Output the (x, y) coordinate of the center of the cell containing the given text.  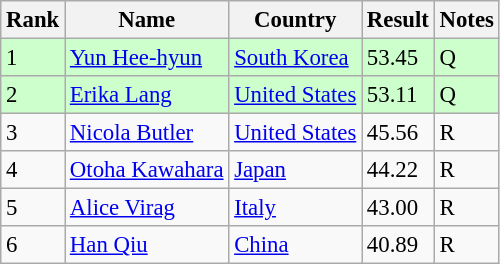
40.89 (398, 245)
Erika Lang (147, 95)
South Korea (296, 58)
Italy (296, 208)
44.22 (398, 170)
Yun Hee-hyun (147, 58)
Rank (33, 20)
China (296, 245)
4 (33, 170)
5 (33, 208)
53.11 (398, 95)
53.45 (398, 58)
Han Qiu (147, 245)
Country (296, 20)
Nicola Butler (147, 133)
Notes (466, 20)
45.56 (398, 133)
43.00 (398, 208)
3 (33, 133)
Otoha Kawahara (147, 170)
Alice Virag (147, 208)
Result (398, 20)
Name (147, 20)
2 (33, 95)
1 (33, 58)
Japan (296, 170)
6 (33, 245)
